Detect which cell encompasses the target text, then output its (x, y) center coordinate. 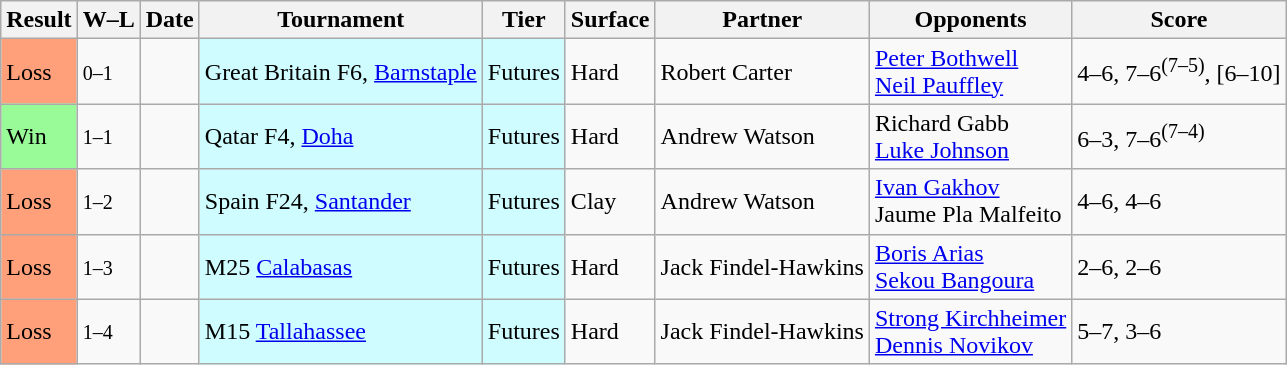
Tournament (340, 20)
M25 Calabasas (340, 266)
Tier (524, 20)
1–2 (108, 202)
4–6, 7–6(7–5), [6–10] (1179, 72)
Result (39, 20)
Strong Kirchheimer Dennis Novikov (970, 332)
Qatar F4, Doha (340, 136)
Partner (762, 20)
1–1 (108, 136)
Great Britain F6, Barnstaple (340, 72)
Win (39, 136)
Richard Gabb Luke Johnson (970, 136)
Clay (610, 202)
Score (1179, 20)
Robert Carter (762, 72)
4–6, 4–6 (1179, 202)
Surface (610, 20)
2–6, 2–6 (1179, 266)
5–7, 3–6 (1179, 332)
Spain F24, Santander (340, 202)
1–3 (108, 266)
Ivan Gakhov Jaume Pla Malfeito (970, 202)
1–4 (108, 332)
0–1 (108, 72)
M15 Tallahassee (340, 332)
Boris Arias Sekou Bangoura (970, 266)
W–L (108, 20)
Date (170, 20)
6–3, 7–6(7–4) (1179, 136)
Peter Bothwell Neil Pauffley (970, 72)
Opponents (970, 20)
